Search for the cell housing the specified text and yield its [X, Y] center coordinate. 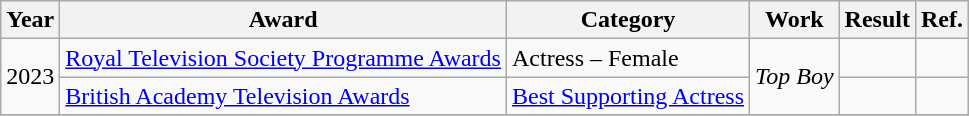
Category [628, 20]
British Academy Television Awards [284, 96]
Ref. [942, 20]
2023 [30, 77]
Top Boy [795, 77]
Award [284, 20]
Best Supporting Actress [628, 96]
Work [795, 20]
Year [30, 20]
Actress – Female [628, 58]
Royal Television Society Programme Awards [284, 58]
Result [877, 20]
